From the cell containing the given text, extract its center point as (X, Y) coordinate. 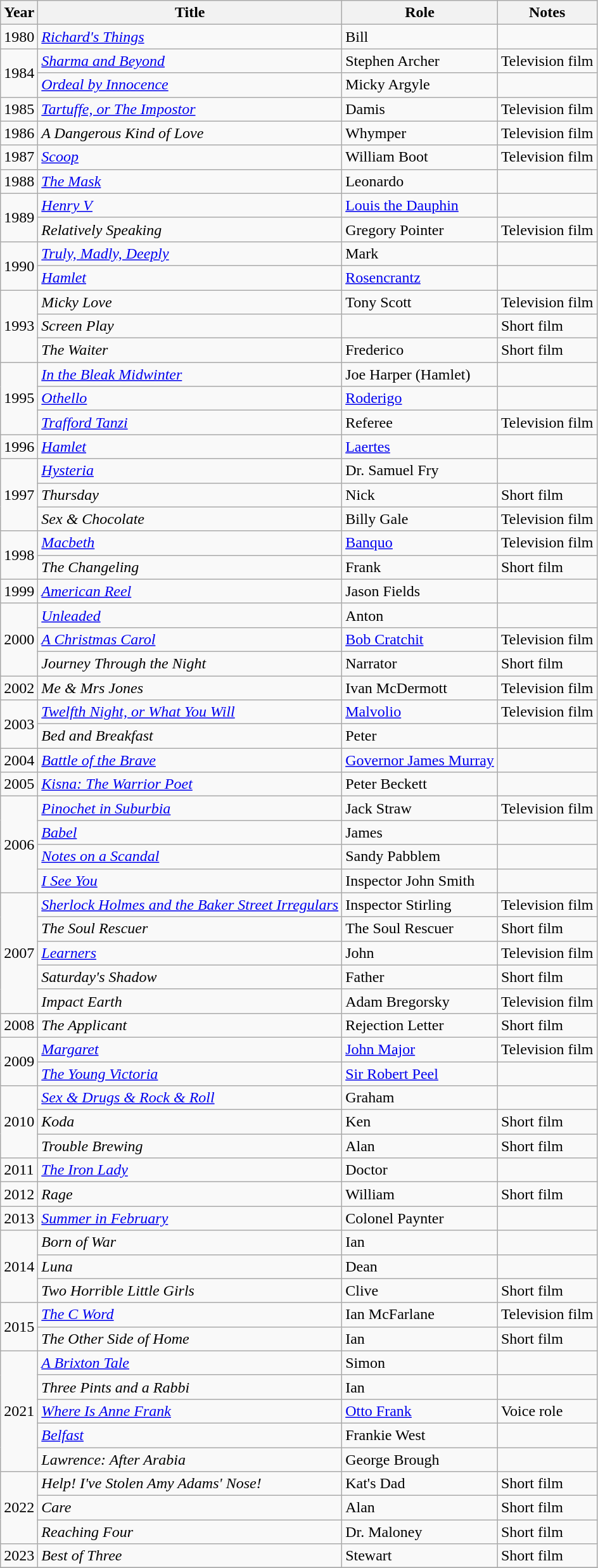
Notes (547, 13)
Sex & Chocolate (190, 519)
Trafford Tanzi (190, 423)
The Mask (190, 181)
Relatively Speaking (190, 229)
Best of Three (190, 1556)
Ordeal by Innocence (190, 85)
2005 (19, 784)
2012 (19, 1194)
Richard's Things (190, 37)
Damis (420, 109)
The Applicant (190, 1025)
Governor James Murray (420, 760)
Dr. Maloney (420, 1532)
Doctor (420, 1170)
1990 (19, 265)
Bob Cratchit (420, 639)
2023 (19, 1556)
Father (420, 977)
Malvolio (420, 712)
2015 (19, 1327)
Simon (420, 1363)
Battle of the Brave (190, 760)
Sir Robert Peel (420, 1074)
1987 (19, 157)
Born of War (190, 1242)
Role (420, 13)
Otto Frank (420, 1411)
Mark (420, 253)
2004 (19, 760)
Margaret (190, 1049)
William (420, 1194)
Sandy Pabblem (420, 857)
Sex & Drugs & Rock & Roll (190, 1098)
1997 (19, 495)
Two Horrible Little Girls (190, 1291)
Dean (420, 1266)
Graham (420, 1098)
2000 (19, 639)
Rosencrantz (420, 277)
Impact Earth (190, 1001)
2022 (19, 1508)
James (420, 832)
Rejection Letter (420, 1025)
2013 (19, 1218)
Othello (190, 398)
William Boot (420, 157)
Ian McFarlane (420, 1315)
2011 (19, 1170)
Hysteria (190, 471)
Clive (420, 1291)
Notes on a Scandal (190, 857)
Bed and Breakfast (190, 736)
Sharma and Beyond (190, 61)
Macbeth (190, 543)
Frankie West (420, 1435)
Twelfth Night, or What You Will (190, 712)
Leonardo (420, 181)
Luna (190, 1266)
Lawrence: After Arabia (190, 1459)
The Young Victoria (190, 1074)
1984 (19, 73)
Scoop (190, 157)
Ivan McDermott (420, 687)
1999 (19, 591)
Tony Scott (420, 302)
Stewart (420, 1556)
Belfast (190, 1435)
2002 (19, 687)
Kisna: The Warrior Poet (190, 784)
Gregory Pointer (420, 229)
Saturday's Shadow (190, 977)
2021 (19, 1411)
John Major (420, 1049)
Rage (190, 1194)
Bill (420, 37)
A Brixton Tale (190, 1363)
Summer in February (190, 1218)
2006 (19, 845)
Peter (420, 736)
Billy Gale (420, 519)
Roderigo (420, 398)
Jack Straw (420, 808)
Where Is Anne Frank (190, 1411)
Three Pints and a Rabbi (190, 1387)
Kat's Dad (420, 1484)
2003 (19, 724)
Truly, Madly, Deeply (190, 253)
1980 (19, 37)
2008 (19, 1025)
Voice role (547, 1411)
1989 (19, 217)
Inspector John Smith (420, 881)
John (420, 953)
1985 (19, 109)
Koda (190, 1122)
Jason Fields (420, 591)
Me & Mrs Jones (190, 687)
Stephen Archer (420, 61)
Frederico (420, 350)
1998 (19, 555)
Banquo (420, 543)
Narrator (420, 663)
Screen Play (190, 326)
The C Word (190, 1315)
Referee (420, 423)
1996 (19, 447)
Help! I've Stolen Amy Adams' Nose! (190, 1484)
1986 (19, 133)
Sherlock Holmes and the Baker Street Irregulars (190, 905)
The Other Side of Home (190, 1339)
Laertes (420, 447)
2009 (19, 1061)
A Dangerous Kind of Love (190, 133)
Journey Through the Night (190, 663)
Ken (420, 1122)
2014 (19, 1266)
George Brough (420, 1459)
Care (190, 1508)
Joe Harper (Hamlet) (420, 374)
The Iron Lady (190, 1170)
1995 (19, 398)
Frank (420, 567)
The Waiter (190, 350)
Thursday (190, 495)
Adam Bregorsky (420, 1001)
Micky Argyle (420, 85)
Micky Love (190, 302)
Inspector Stirling (420, 905)
Unleaded (190, 615)
Nick (420, 495)
2010 (19, 1122)
Year (19, 13)
Louis the Dauphin (420, 205)
2007 (19, 953)
Peter Beckett (420, 784)
Henry V (190, 205)
Title (190, 13)
Babel (190, 832)
Tartuffe, or The Impostor (190, 109)
1988 (19, 181)
Whymper (420, 133)
Colonel Paynter (420, 1218)
1993 (19, 326)
Learners (190, 953)
Dr. Samuel Fry (420, 471)
The Changeling (190, 567)
I See You (190, 881)
Reaching Four (190, 1532)
In the Bleak Midwinter (190, 374)
A Christmas Carol (190, 639)
Trouble Brewing (190, 1146)
Anton (420, 615)
American Reel (190, 591)
Pinochet in Suburbia (190, 808)
